Return [X, Y] of the center of cell containing provided text 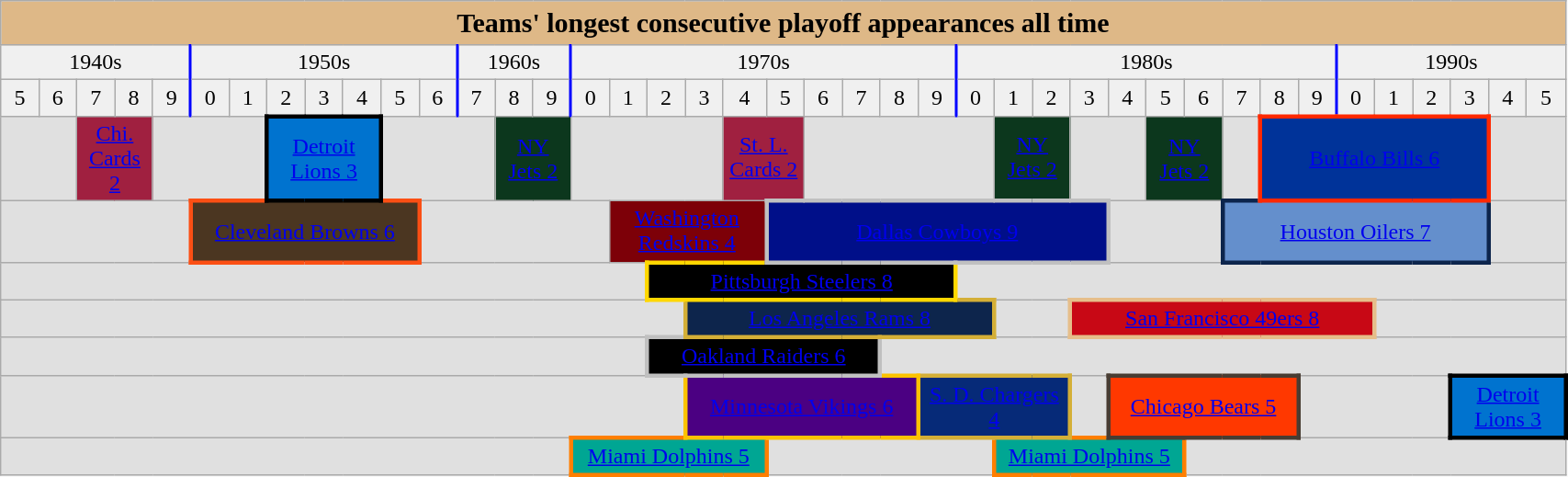
Chi. Cards 2 [116, 158]
1980s [1146, 62]
S. D. Chargers 4 [995, 406]
Teams' longest consecutive playoff appearances all time [783, 23]
Houston Oilers 7 [1356, 232]
Pittsburgh Steelers 8 [801, 281]
St. L. Cards 2 [763, 158]
1990s [1451, 62]
Minnesota Vikings 6 [802, 406]
Los Angeles Rams 8 [840, 318]
Oakland Raiders 6 [763, 357]
Buffalo Bills 6 [1374, 158]
1940s [96, 62]
1970s [764, 62]
San Francisco 49ers 8 [1222, 318]
Cleveland Browns 6 [305, 232]
1950s [324, 62]
Washington Redskins 4 [687, 232]
Dallas Cowboys 9 [937, 232]
1960s [513, 62]
Chicago Bears 5 [1203, 406]
